Capture the cell that displays the provided text and extract its [x, y] central coordinate. 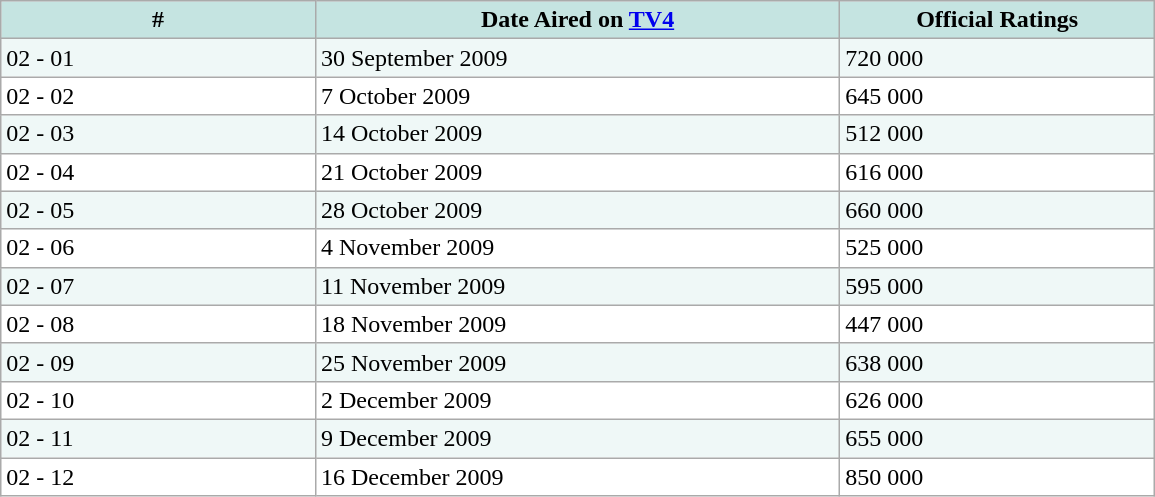
02 - 11 [158, 438]
02 - 06 [158, 248]
11 November 2009 [577, 286]
9 December 2009 [577, 438]
18 November 2009 [577, 324]
02 - 10 [158, 400]
02 - 03 [158, 134]
21 October 2009 [577, 172]
02 - 01 [158, 58]
660 000 [998, 210]
Date Aired on TV4 [577, 20]
525 000 [998, 248]
645 000 [998, 96]
25 November 2009 [577, 362]
28 October 2009 [577, 210]
720 000 [998, 58]
595 000 [998, 286]
850 000 [998, 477]
# [158, 20]
2 December 2009 [577, 400]
7 October 2009 [577, 96]
02 - 05 [158, 210]
02 - 04 [158, 172]
4 November 2009 [577, 248]
16 December 2009 [577, 477]
14 October 2009 [577, 134]
655 000 [998, 438]
616 000 [998, 172]
626 000 [998, 400]
02 - 07 [158, 286]
02 - 08 [158, 324]
512 000 [998, 134]
02 - 12 [158, 477]
Official Ratings [998, 20]
02 - 02 [158, 96]
638 000 [998, 362]
30 September 2009 [577, 58]
447 000 [998, 324]
02 - 09 [158, 362]
